Determine the [X, Y] coordinate at the center of the cell enclosing the given text.  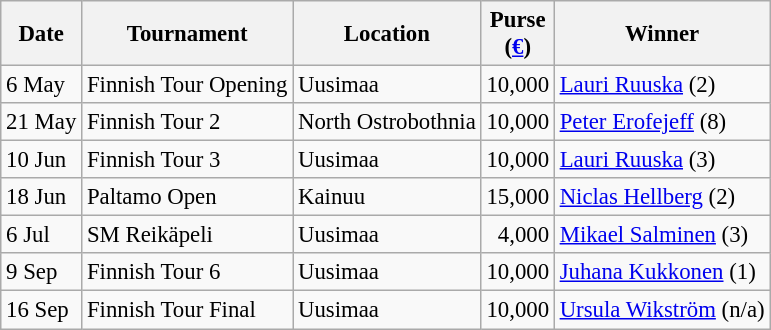
Finnish Tour 3 [188, 160]
Paltamo Open [188, 197]
15,000 [518, 197]
Finnish Tour Opening [188, 85]
Finnish Tour 6 [188, 273]
4,000 [518, 235]
Ursula Wikström (n/a) [662, 310]
Niclas Hellberg (2) [662, 197]
Purse(€) [518, 34]
Finnish Tour Final [188, 310]
Tournament [188, 34]
Mikael Salminen (3) [662, 235]
16 Sep [42, 310]
SM Reikäpeli [188, 235]
Juhana Kukkonen (1) [662, 273]
Lauri Ruuska (3) [662, 160]
Winner [662, 34]
9 Sep [42, 273]
18 Jun [42, 197]
Date [42, 34]
Lauri Ruuska (2) [662, 85]
6 Jul [42, 235]
Finnish Tour 2 [188, 122]
10 Jun [42, 160]
Peter Erofejeff (8) [662, 122]
Kainuu [387, 197]
6 May [42, 85]
21 May [42, 122]
Location [387, 34]
North Ostrobothnia [387, 122]
